Scan for the cell matching the given text and deliver its (X, Y) coordinate at center. 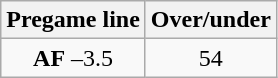
Over/under (210, 20)
AF –3.5 (74, 58)
Pregame line (74, 20)
54 (210, 58)
